Detect which cell encompasses the target text, then output its [X, Y] center coordinate. 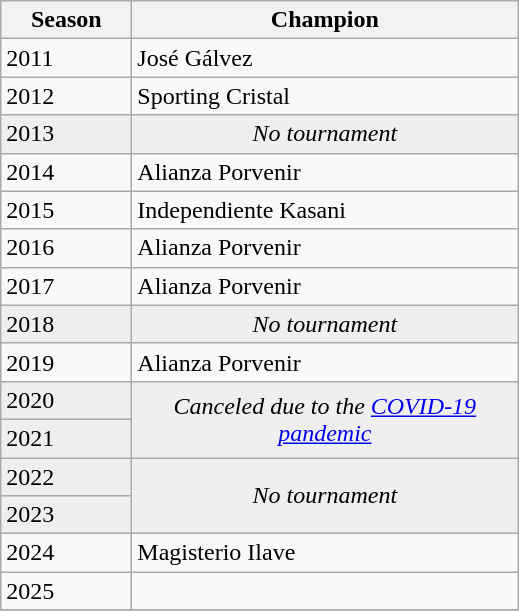
Season [66, 20]
2017 [66, 286]
2013 [66, 134]
2011 [66, 58]
Champion [325, 20]
2015 [66, 210]
2022 [66, 477]
Sporting Cristal [325, 96]
2018 [66, 324]
Canceled due to the COVID-19 pandemic [325, 419]
2020 [66, 400]
Independiente Kasani [325, 210]
2021 [66, 438]
2024 [66, 553]
2014 [66, 172]
2016 [66, 248]
Magisterio Ilave [325, 553]
2012 [66, 96]
2023 [66, 515]
José Gálvez [325, 58]
2019 [66, 362]
2025 [66, 591]
